From the cell containing the given text, extract its center point as (X, Y) coordinate. 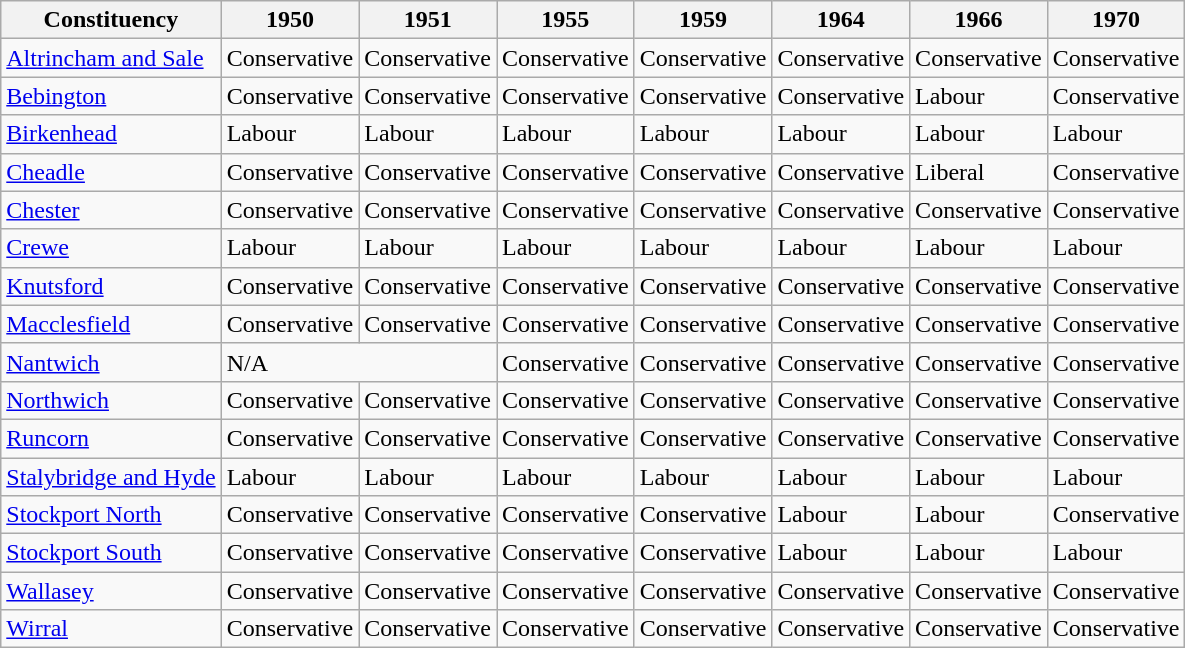
Nantwich (111, 362)
Stockport North (111, 515)
Chester (111, 210)
Bebington (111, 96)
Macclesfield (111, 324)
1970 (1116, 20)
1959 (703, 20)
Wirral (111, 629)
Constituency (111, 20)
1955 (565, 20)
Knutsford (111, 286)
Northwich (111, 400)
Stalybridge and Hyde (111, 477)
Runcorn (111, 438)
Stockport South (111, 553)
1950 (290, 20)
Cheadle (111, 172)
Birkenhead (111, 134)
Crewe (111, 248)
Altrincham and Sale (111, 58)
Wallasey (111, 591)
N/A (358, 362)
Liberal (979, 172)
1951 (428, 20)
1966 (979, 20)
1964 (841, 20)
